For the text-containing cell, return its midpoint in (X, Y) coordinate format. 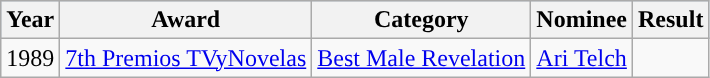
Ari Telch (582, 58)
Result (671, 20)
Best Male Revelation (422, 58)
Category (422, 20)
1989 (30, 58)
7th Premios TVyNovelas (186, 58)
Year (30, 20)
Award (186, 20)
Nominee (582, 20)
